Locate the cell with the specified text and output its [X, Y] center coordinate. 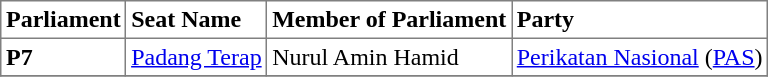
Padang Terap [196, 57]
Party [640, 20]
Nurul Amin Hamid [390, 57]
Seat Name [196, 20]
Perikatan Nasional (PAS) [640, 57]
Member of Parliament [390, 20]
P7 [64, 57]
Parliament [64, 20]
